Locate the cell with the specified text and output its (X, Y) center coordinate. 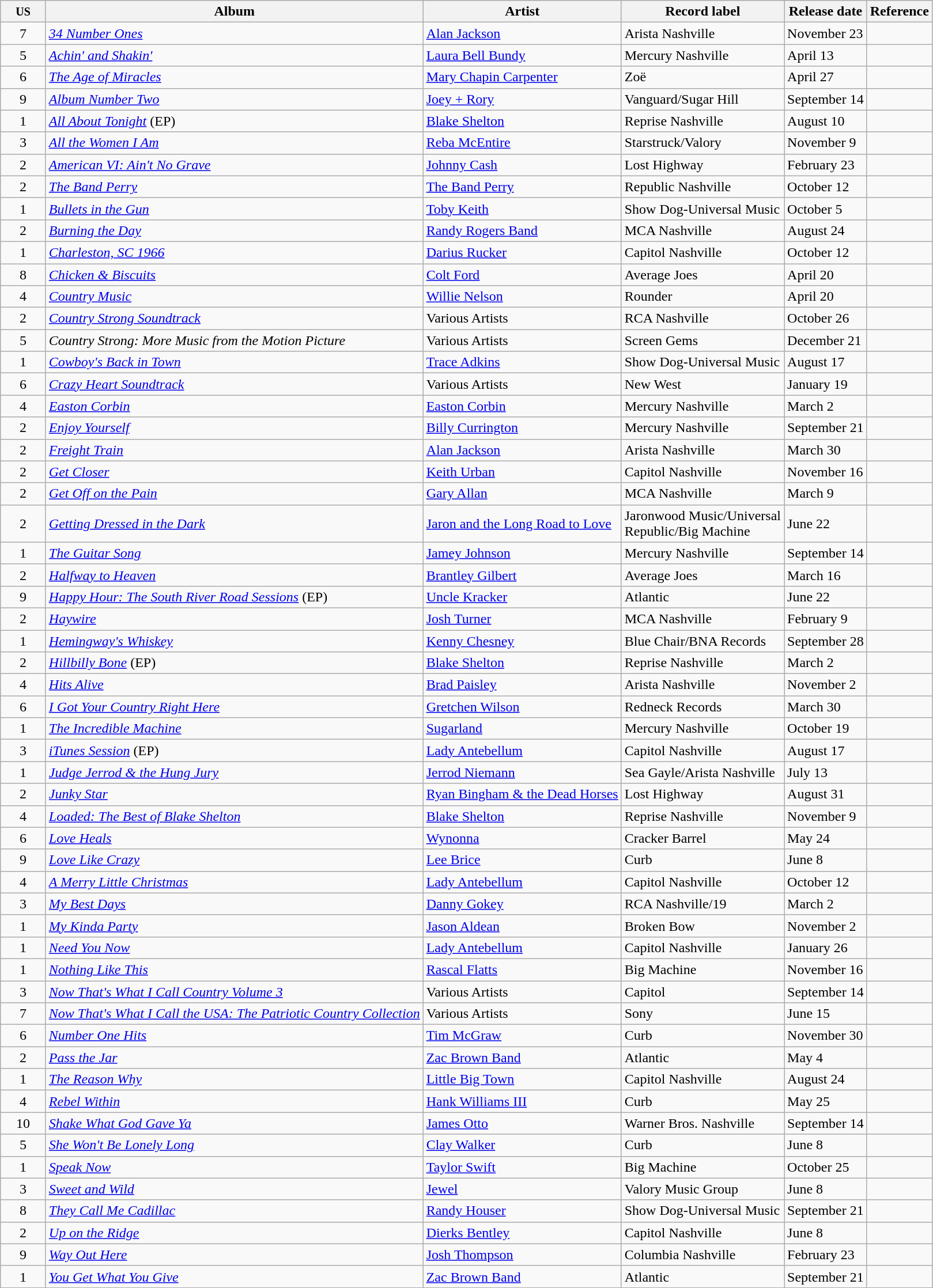
Republic Nashville (702, 187)
Toby Keith (522, 209)
34 Number Ones (234, 33)
May 4 (826, 1058)
Album Number Two (234, 99)
New West (702, 384)
iTunes Session (EP) (234, 751)
Now That's What I Call Country Volume 3 (234, 991)
Pass the Jar (234, 1058)
Jaronwood Music/UniversalRepublic/Big Machine (702, 523)
RCA Nashville (702, 319)
Sweet and Wild (234, 1189)
Get Closer (234, 472)
Brad Paisley (522, 685)
Ryan Bingham & the Dead Horses (522, 794)
Country Strong Soundtrack (234, 319)
Reference (899, 12)
Hillbilly Bone (EP) (234, 663)
My Best Days (234, 904)
Jamey Johnson (522, 553)
October 19 (826, 729)
Now That's What I Call the USA: The Patriotic Country Collection (234, 1014)
American VI: Ain't No Grave (234, 165)
Speak Now (234, 1167)
Love Heals (234, 838)
Record label (702, 12)
Zoë (702, 77)
Columbia Nashville (702, 1255)
Josh Thompson (522, 1255)
February 9 (826, 619)
Nothing Like This (234, 969)
January 26 (826, 948)
Halfway to Heaven (234, 575)
Achin' and Shakin' (234, 55)
Mary Chapin Carpenter (522, 77)
James Otto (522, 1123)
You Get What You Give (234, 1276)
November 30 (826, 1036)
Redneck Records (702, 707)
March 16 (826, 575)
I Got Your Country Right Here (234, 707)
April 27 (826, 77)
Screen Gems (702, 340)
Tim McGraw (522, 1036)
Country Music (234, 297)
Bullets in the Gun (234, 209)
Gretchen Wilson (522, 707)
Willie Nelson (522, 297)
10 (23, 1123)
Brantley Gilbert (522, 575)
July 13 (826, 772)
Enjoy Yourself (234, 428)
Broken Bow (702, 926)
Jaron and the Long Road to Love (522, 523)
Clay Walker (522, 1145)
June 15 (826, 1014)
Cowboy's Back in Town (234, 362)
A Merry Little Christmas (234, 882)
Trace Adkins (522, 362)
Rebel Within (234, 1101)
US (23, 12)
May 25 (826, 1101)
Warner Bros. Nashville (702, 1123)
Darius Rucker (522, 252)
Keith Urban (522, 472)
Dierks Bentley (522, 1233)
Love Like Crazy (234, 860)
Jason Aldean (522, 926)
Reba McEntire (522, 143)
Way Out Here (234, 1255)
Sea Gayle/Arista Nashville (702, 772)
October 26 (826, 319)
Shake What God Gave Ya (234, 1123)
April 13 (826, 55)
Jerrod Niemann (522, 772)
Freight Train (234, 450)
Colt Ford (522, 275)
Uncle Kracker (522, 597)
My Kinda Party (234, 926)
Hemingway's Whiskey (234, 641)
December 21 (826, 340)
The Reason Why (234, 1079)
Danny Gokey (522, 904)
Taylor Swift (522, 1167)
January 19 (826, 384)
The Age of Miracles (234, 77)
Loaded: The Best of Blake Shelton (234, 816)
Need You Now (234, 948)
Blue Chair/BNA Records (702, 641)
Laura Bell Bundy (522, 55)
Number One Hits (234, 1036)
Album (234, 12)
Randy Rogers Band (522, 230)
Hits Alive (234, 685)
Billy Currington (522, 428)
Josh Turner (522, 619)
October 25 (826, 1167)
Capitol (702, 991)
They Call Me Cadillac (234, 1211)
Junky Star (234, 794)
Sony (702, 1014)
The Guitar Song (234, 553)
Chicken & Biscuits (234, 275)
The Incredible Machine (234, 729)
She Won't Be Lonely Long (234, 1145)
March 9 (826, 494)
May 24 (826, 838)
Cracker Barrel (702, 838)
November 23 (826, 33)
Charleston, SC 1966 (234, 252)
Hank Williams III (522, 1101)
RCA Nashville/19 (702, 904)
Lee Brice (522, 860)
Johnny Cash (522, 165)
October 5 (826, 209)
Gary Allan (522, 494)
September 28 (826, 641)
Up on the Ridge (234, 1233)
Vanguard/Sugar Hill (702, 99)
Valory Music Group (702, 1189)
Happy Hour: The South River Road Sessions (EP) (234, 597)
Joey + Rory (522, 99)
Little Big Town (522, 1079)
Jewel (522, 1189)
Sugarland (522, 729)
Artist (522, 12)
Haywire (234, 619)
Rascal Flatts (522, 969)
Get Off on the Pain (234, 494)
August 10 (826, 121)
All About Tonight (EP) (234, 121)
Judge Jerrod & the Hung Jury (234, 772)
Burning the Day (234, 230)
Kenny Chesney (522, 641)
Country Strong: More Music from the Motion Picture (234, 340)
All the Women I Am (234, 143)
Crazy Heart Soundtrack (234, 384)
Getting Dressed in the Dark (234, 523)
Release date (826, 12)
Wynonna (522, 838)
August 31 (826, 794)
Randy Houser (522, 1211)
Rounder (702, 297)
Starstruck/Valory (702, 143)
